Locate the cell with the specified text and output its (X, Y) center coordinate. 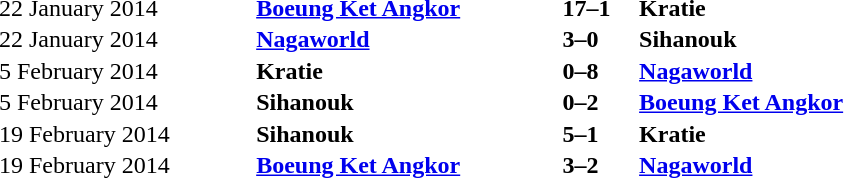
0–2 (598, 103)
0–8 (598, 71)
Nagaworld (408, 39)
5–1 (598, 134)
3–0 (598, 39)
Kratie (408, 71)
